Provide the [x, y] coordinate of the cell's center where the given text is located.  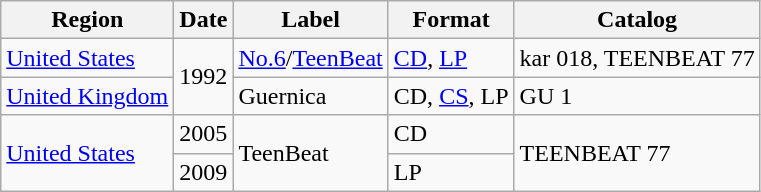
kar 018, TEENBEAT 77 [637, 58]
Date [204, 20]
Format [451, 20]
LP [451, 172]
TeenBeat [310, 153]
CD, LP [451, 58]
Guernica [310, 96]
United Kingdom [88, 96]
Label [310, 20]
CD, CS, LP [451, 96]
TEENBEAT 77 [637, 153]
Catalog [637, 20]
Region [88, 20]
2009 [204, 172]
GU 1 [637, 96]
No.6/TeenBeat [310, 58]
2005 [204, 134]
CD [451, 134]
1992 [204, 77]
